Pinpoint the cell where the given text exists, returning its (x, y) midpoint coordinate. 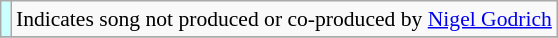
Indicates song not produced or co-produced by Nigel Godrich (284, 19)
